Capture the cell that displays the provided text and extract its (x, y) central coordinate. 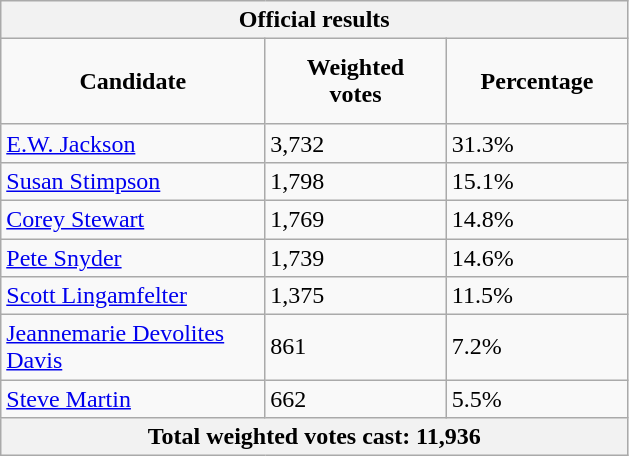
Scott Lingamfelter (133, 296)
5.5% (537, 399)
662 (356, 399)
14.6% (537, 257)
7.2% (537, 348)
1,375 (356, 296)
1,769 (356, 219)
Percentage (537, 82)
3,732 (356, 143)
Steve Martin (133, 399)
Jeannemarie Devolites Davis (133, 348)
E.W. Jackson (133, 143)
861 (356, 348)
11.5% (537, 296)
31.3% (537, 143)
Total weighted votes cast: 11,936 (314, 437)
Candidate (133, 82)
14.8% (537, 219)
15.1% (537, 181)
Official results (314, 20)
Susan Stimpson (133, 181)
1,798 (356, 181)
Pete Snyder (133, 257)
Weighted votes (356, 82)
1,739 (356, 257)
Corey Stewart (133, 219)
